Scan for the cell matching the given text and deliver its (X, Y) coordinate at center. 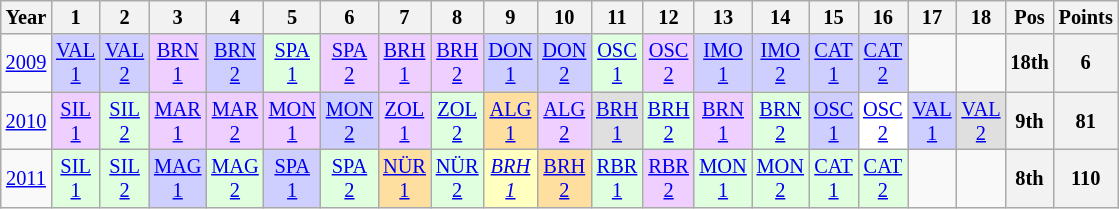
Pos (1029, 17)
8 (458, 17)
RBR2 (669, 178)
2 (124, 17)
110 (1086, 178)
2010 (26, 121)
MAR2 (234, 121)
14 (780, 17)
10 (564, 17)
MAR1 (178, 121)
15 (834, 17)
12 (669, 17)
5 (292, 17)
IMO2 (780, 63)
IMO1 (722, 63)
16 (882, 17)
DON2 (564, 63)
13 (722, 17)
3 (178, 17)
MAG2 (234, 178)
DON1 (511, 63)
ZOL1 (404, 121)
Points (1086, 17)
Year (26, 17)
18 (980, 17)
9 (511, 17)
17 (932, 17)
RBR1 (617, 178)
ZOL2 (458, 121)
ALG1 (511, 121)
ALG2 (564, 121)
18th (1029, 63)
NÜR1 (404, 178)
4 (234, 17)
7 (404, 17)
2009 (26, 63)
NÜR2 (458, 178)
11 (617, 17)
MAG1 (178, 178)
1 (76, 17)
81 (1086, 121)
8th (1029, 178)
2011 (26, 178)
9th (1029, 121)
